Search for the cell housing the specified text and yield its [X, Y] center coordinate. 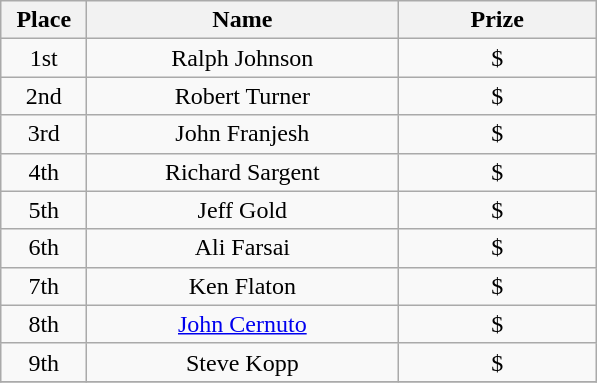
Ken Flaton [242, 286]
Ali Farsai [242, 248]
Jeff Gold [242, 210]
Prize [498, 20]
7th [44, 286]
Steve Kopp [242, 362]
4th [44, 172]
1st [44, 58]
Richard Sargent [242, 172]
Ralph Johnson [242, 58]
Robert Turner [242, 96]
6th [44, 248]
5th [44, 210]
John Cernuto [242, 324]
9th [44, 362]
3rd [44, 134]
8th [44, 324]
Place [44, 20]
John Franjesh [242, 134]
Name [242, 20]
2nd [44, 96]
